Return [X, Y] of the center of cell containing provided text 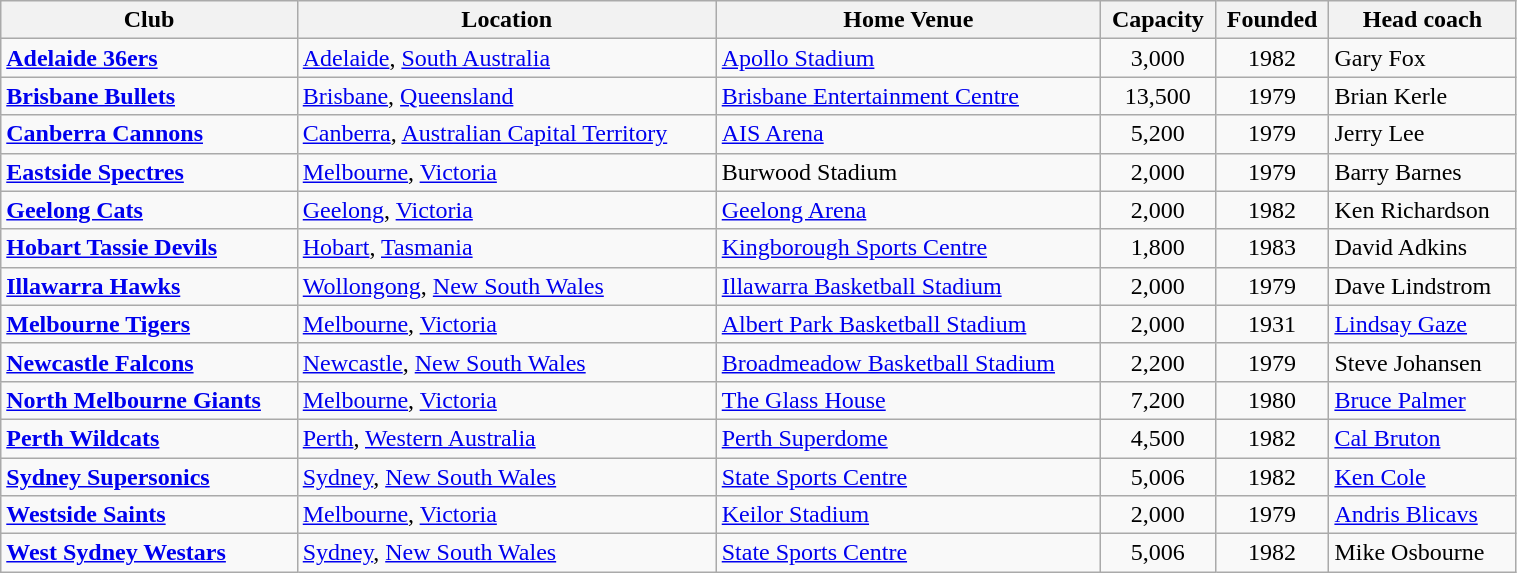
Adelaide 36ers [149, 58]
3,000 [1158, 58]
Location [506, 20]
Capacity [1158, 20]
Newcastle Falcons [149, 362]
Bruce Palmer [1422, 400]
2,200 [1158, 362]
Brisbane, Queensland [506, 96]
Steve Johansen [1422, 362]
Kingborough Sports Centre [908, 248]
Burwood Stadium [908, 172]
Perth Wildcats [149, 438]
Home Venue [908, 20]
1980 [1272, 400]
Brisbane Entertainment Centre [908, 96]
Founded [1272, 20]
Broadmeadow Basketball Stadium [908, 362]
Perth, Western Australia [506, 438]
7,200 [1158, 400]
Ken Cole [1422, 477]
Perth Superdome [908, 438]
The Glass House [908, 400]
Hobart Tassie Devils [149, 248]
Club [149, 20]
Mike Osbourne [1422, 553]
Geelong Arena [908, 210]
Lindsay Gaze [1422, 324]
Geelong Cats [149, 210]
1983 [1272, 248]
1931 [1272, 324]
Keilor Stadium [908, 515]
Hobart, Tasmania [506, 248]
Cal Bruton [1422, 438]
Canberra, Australian Capital Territory [506, 134]
Wollongong, New South Wales [506, 286]
Albert Park Basketball Stadium [908, 324]
5,200 [1158, 134]
North Melbourne Giants [149, 400]
Eastside Spectres [149, 172]
Westside Saints [149, 515]
Apollo Stadium [908, 58]
4,500 [1158, 438]
Adelaide, South Australia [506, 58]
AIS Arena [908, 134]
Ken Richardson [1422, 210]
Gary Fox [1422, 58]
Brisbane Bullets [149, 96]
13,500 [1158, 96]
Brian Kerle [1422, 96]
Barry Barnes [1422, 172]
Jerry Lee [1422, 134]
Andris Blicavs [1422, 515]
Geelong, Victoria [506, 210]
West Sydney Westars [149, 553]
Canberra Cannons [149, 134]
Sydney Supersonics [149, 477]
Melbourne Tigers [149, 324]
Head coach [1422, 20]
David Adkins [1422, 248]
1,800 [1158, 248]
Illawarra Basketball Stadium [908, 286]
Illawarra Hawks [149, 286]
Dave Lindstrom [1422, 286]
Newcastle, New South Wales [506, 362]
